Locate the cell with the specified text and output its [X, Y] center coordinate. 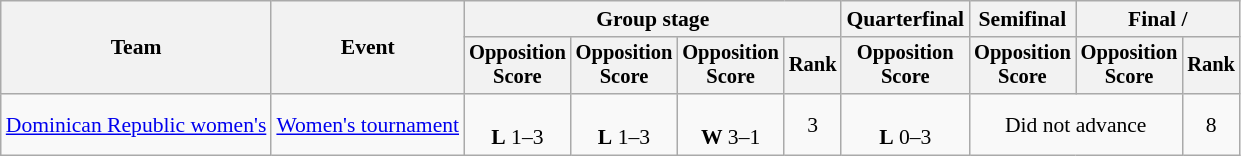
L 0–3 [905, 124]
Women's tournament [368, 124]
3 [813, 124]
Dominican Republic women's [136, 124]
W 3–1 [730, 124]
Team [136, 48]
Event [368, 48]
8 [1211, 124]
Group stage [652, 19]
Quarterfinal [905, 19]
Did not advance [1076, 124]
Semifinal [1022, 19]
Final / [1158, 19]
